Determine the [x, y] coordinate at the center of the cell enclosing the given text.  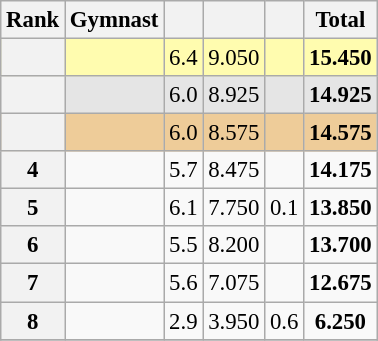
5.7 [184, 170]
4 [33, 170]
7.750 [234, 208]
8.575 [234, 133]
5 [33, 208]
Total [340, 20]
12.675 [340, 283]
7.075 [234, 283]
14.175 [340, 170]
13.700 [340, 245]
Gymnast [114, 20]
0.1 [284, 208]
8.925 [234, 95]
5.6 [184, 283]
3.950 [234, 321]
2.9 [184, 321]
8.475 [234, 170]
Rank [33, 20]
9.050 [234, 58]
8 [33, 321]
6.250 [340, 321]
14.925 [340, 95]
6 [33, 245]
0.6 [284, 321]
14.575 [340, 133]
15.450 [340, 58]
6.1 [184, 208]
7 [33, 283]
13.850 [340, 208]
6.4 [184, 58]
8.200 [234, 245]
5.5 [184, 245]
